Return [x, y] of the center of cell containing provided text 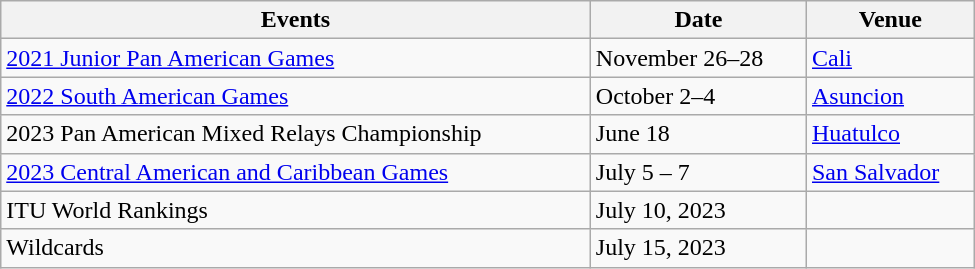
2023 Pan American Mixed Relays Championship [296, 134]
Asuncion [890, 96]
Cali [890, 58]
2021 Junior Pan American Games [296, 58]
2022 South American Games [296, 96]
Wildcards [296, 248]
July 5 – 7 [698, 172]
November 26–28 [698, 58]
Venue [890, 20]
July 10, 2023 [698, 210]
Huatulco [890, 134]
ITU World Rankings [296, 210]
July 15, 2023 [698, 248]
2023 Central American and Caribbean Games [296, 172]
October 2–4 [698, 96]
San Salvador [890, 172]
Events [296, 20]
June 18 [698, 134]
Date [698, 20]
